Scan for the cell matching the given text and deliver its (x, y) coordinate at center. 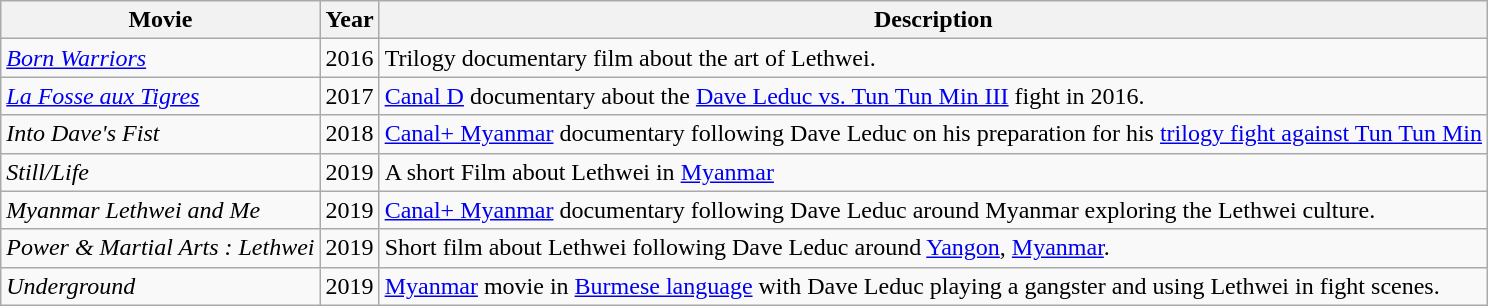
Power & Martial Arts : Lethwei (160, 248)
2017 (350, 96)
Trilogy documentary film about the art of Lethwei. (933, 58)
2016 (350, 58)
A short Film about Lethwei in Myanmar (933, 172)
2018 (350, 134)
Still/Life (160, 172)
Short film about Lethwei following Dave Leduc around Yangon, Myanmar. (933, 248)
Canal+ Myanmar documentary following Dave Leduc around Myanmar exploring the Lethwei culture. (933, 210)
Myanmar Lethwei and Me (160, 210)
Canal D documentary about the Dave Leduc vs. Tun Tun Min III fight in 2016. (933, 96)
Myanmar movie in Burmese language with Dave Leduc playing a gangster and using Lethwei in fight scenes. (933, 286)
Underground (160, 286)
Canal+ Myanmar documentary following Dave Leduc on his preparation for his trilogy fight against Tun Tun Min (933, 134)
Description (933, 20)
Born Warriors (160, 58)
La Fosse aux Tigres (160, 96)
Into Dave's Fist (160, 134)
Movie (160, 20)
Year (350, 20)
